Scan for the cell matching the given text and deliver its [x, y] coordinate at center. 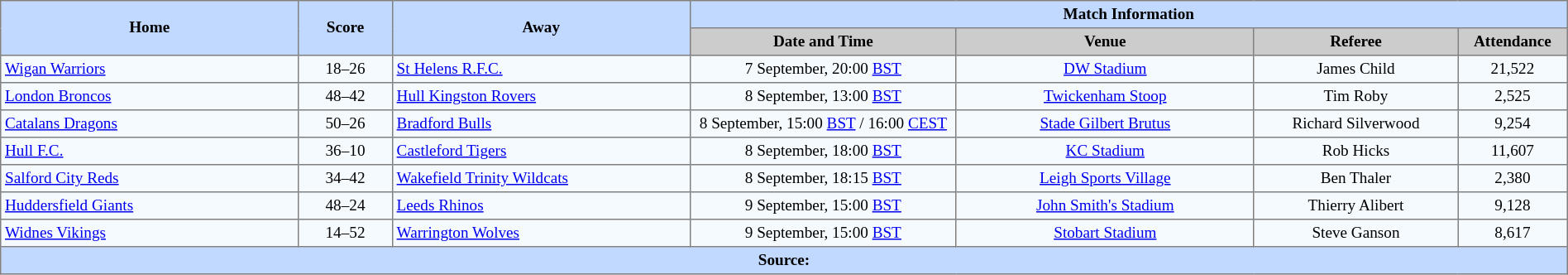
Tim Roby [1355, 96]
John Smith's Stadium [1105, 205]
Wigan Warriors [150, 70]
11,607 [1513, 151]
8 September, 18:15 BST [823, 179]
Warrington Wolves [541, 234]
Hull F.C. [150, 151]
DW Stadium [1105, 70]
21,522 [1513, 70]
Source: [784, 260]
London Broncos [150, 96]
Castleford Tigers [541, 151]
Stade Gilbert Brutus [1105, 124]
Ben Thaler [1355, 179]
Twickenham Stoop [1105, 96]
Stobart Stadium [1105, 234]
Leeds Rhinos [541, 205]
Huddersfield Giants [150, 205]
18–26 [346, 70]
St Helens R.F.C. [541, 70]
Salford City Reds [150, 179]
Richard Silverwood [1355, 124]
Hull Kingston Rovers [541, 96]
8 September, 15:00 BST / 16:00 CEST [823, 124]
Rob Hicks [1355, 151]
KC Stadium [1105, 151]
Date and Time [823, 41]
9,254 [1513, 124]
Venue [1105, 41]
Thierry Alibert [1355, 205]
8 September, 13:00 BST [823, 96]
Attendance [1513, 41]
Score [346, 28]
Referee [1355, 41]
Home [150, 28]
Match Information [1128, 15]
9,128 [1513, 205]
Bradford Bulls [541, 124]
8 September, 18:00 BST [823, 151]
Widnes Vikings [150, 234]
Leigh Sports Village [1105, 179]
2,525 [1513, 96]
48–24 [346, 205]
36–10 [346, 151]
8,617 [1513, 234]
2,380 [1513, 179]
Wakefield Trinity Wildcats [541, 179]
Away [541, 28]
Catalans Dragons [150, 124]
50–26 [346, 124]
Steve Ganson [1355, 234]
James Child [1355, 70]
34–42 [346, 179]
7 September, 20:00 BST [823, 70]
14–52 [346, 234]
48–42 [346, 96]
